For the text-containing cell, return its midpoint in (x, y) coordinate format. 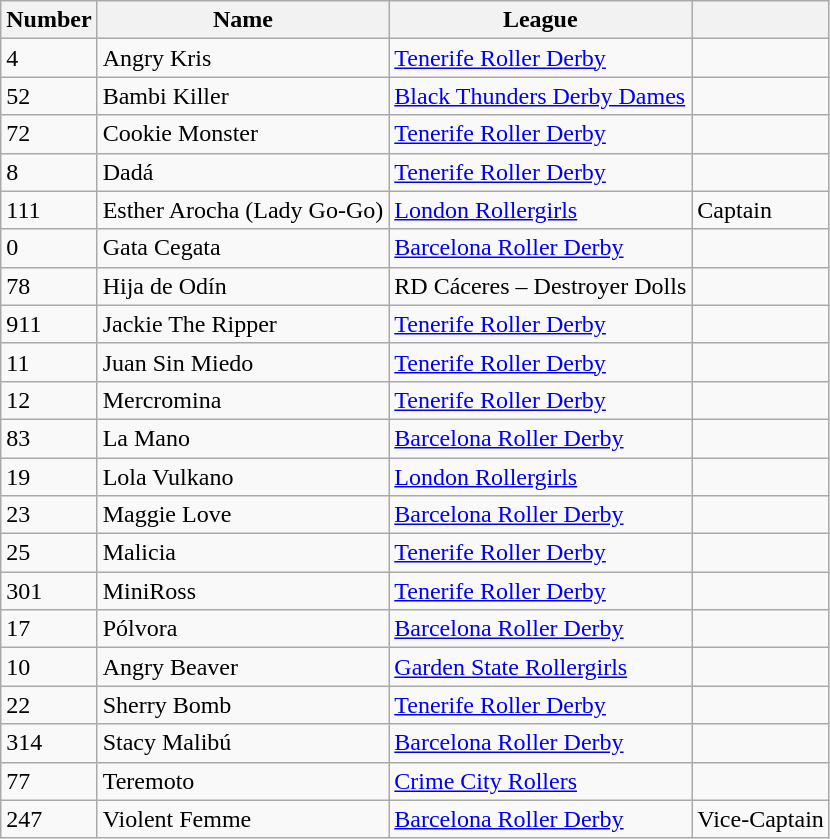
911 (49, 324)
Maggie Love (243, 515)
Teremoto (243, 781)
0 (49, 248)
League (540, 20)
Malicia (243, 553)
MiniRoss (243, 591)
78 (49, 286)
301 (49, 591)
Angry Beaver (243, 667)
Crime City Rollers (540, 781)
72 (49, 134)
23 (49, 515)
4 (49, 58)
52 (49, 96)
12 (49, 400)
247 (49, 819)
10 (49, 667)
Dadá (243, 172)
Jackie The Ripper (243, 324)
Garden State Rollergirls (540, 667)
Violent Femme (243, 819)
11 (49, 362)
Black Thunders Derby Dames (540, 96)
77 (49, 781)
Hija de Odín (243, 286)
Juan Sin Miedo (243, 362)
83 (49, 438)
RD Cáceres – Destroyer Dolls (540, 286)
Lola Vulkano (243, 477)
Bambi Killer (243, 96)
Angry Kris (243, 58)
111 (49, 210)
22 (49, 705)
17 (49, 629)
La Mano (243, 438)
Esther Arocha (Lady Go-Go) (243, 210)
Stacy Malibú (243, 743)
8 (49, 172)
Number (49, 20)
Captain (761, 210)
Gata Cegata (243, 248)
Pólvora (243, 629)
Cookie Monster (243, 134)
Vice-Captain (761, 819)
Mercromina (243, 400)
25 (49, 553)
Name (243, 20)
Sherry Bomb (243, 705)
19 (49, 477)
314 (49, 743)
